From the cell containing the given text, extract its center point as (X, Y) coordinate. 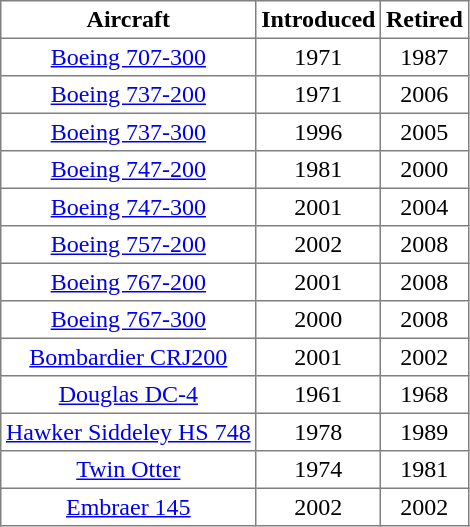
2004 (424, 207)
1989 (424, 432)
Boeing 767-200 (128, 282)
Boeing 747-300 (128, 207)
Boeing 707-300 (128, 57)
Introduced (318, 20)
Aircraft (128, 20)
Embraer 145 (128, 507)
Hawker Siddeley HS 748 (128, 432)
Twin Otter (128, 470)
1978 (318, 432)
1996 (318, 132)
2005 (424, 132)
Boeing 767-300 (128, 320)
2006 (424, 95)
Bombardier CRJ200 (128, 357)
Boeing 757-200 (128, 245)
Boeing 737-200 (128, 95)
Retired (424, 20)
Douglas DC-4 (128, 395)
Boeing 747-200 (128, 170)
Boeing 737-300 (128, 132)
1987 (424, 57)
1974 (318, 470)
1961 (318, 395)
1968 (424, 395)
